Extract the (x, y) coordinate from the center of the cell holding the provided text.  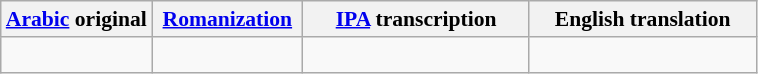
English translation (642, 19)
IPA transcription (416, 19)
Arabic original (76, 19)
Romanization (228, 19)
